Locate the cell with the specified text and output its [x, y] center coordinate. 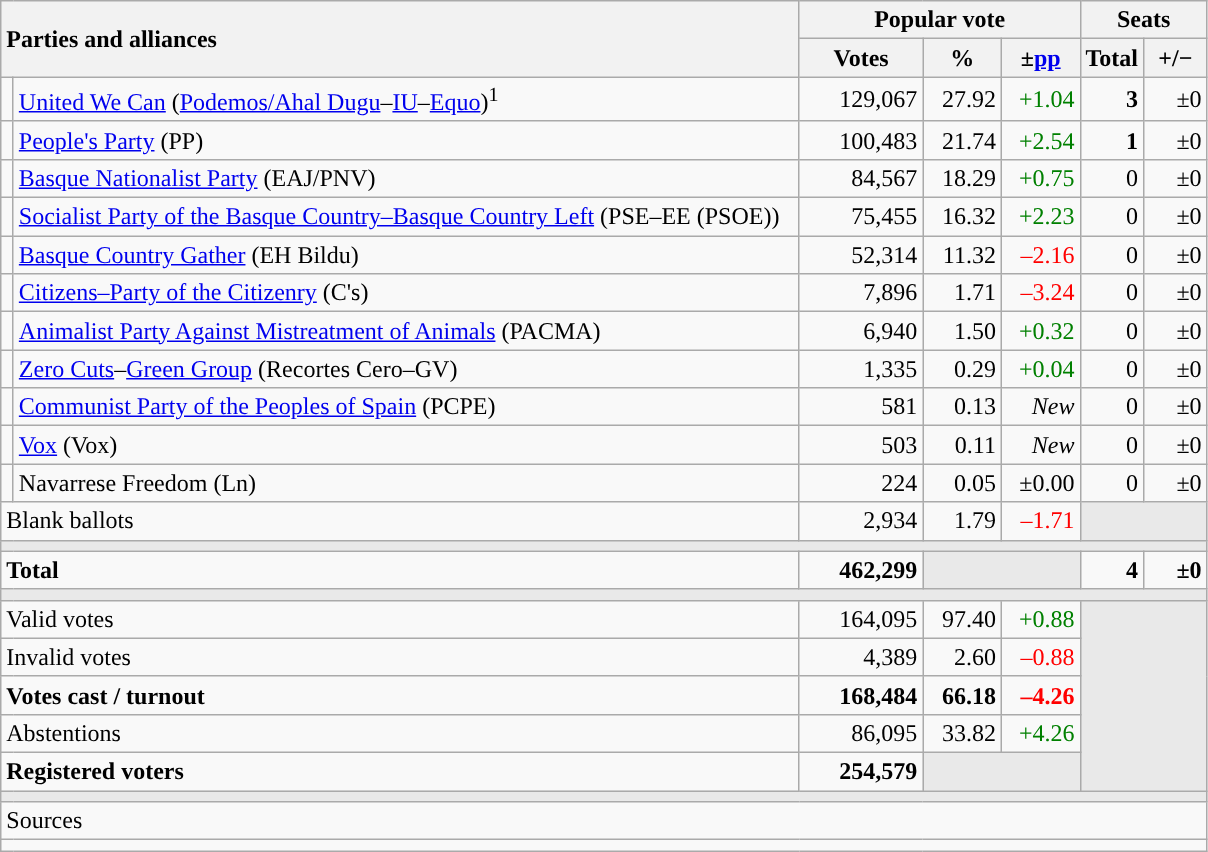
Animalist Party Against Mistreatment of Animals (PACMA) [406, 331]
4,389 [861, 657]
Socialist Party of the Basque Country–Basque Country Left (PSE–EE (PSOE)) [406, 217]
Vox (Vox) [406, 445]
Votes [861, 58]
52,314 [861, 255]
66.18 [962, 695]
–3.24 [1040, 293]
Votes cast / turnout [400, 695]
11.32 [962, 255]
+0.75 [1040, 178]
0.29 [962, 369]
–2.16 [1040, 255]
+2.54 [1040, 140]
+2.23 [1040, 217]
1.79 [962, 521]
7,896 [861, 293]
Invalid votes [400, 657]
+0.32 [1040, 331]
84,567 [861, 178]
1,335 [861, 369]
224 [861, 483]
1.71 [962, 293]
Abstentions [400, 733]
Parties and alliances [400, 39]
Registered voters [400, 772]
1.50 [962, 331]
0.11 [962, 445]
75,455 [861, 217]
164,095 [861, 619]
254,579 [861, 772]
0.05 [962, 483]
86,095 [861, 733]
±0.00 [1040, 483]
503 [861, 445]
±pp [1040, 58]
+/− [1176, 58]
129,067 [861, 100]
Sources [604, 821]
Citizens–Party of the Citizenry (C's) [406, 293]
+0.88 [1040, 619]
27.92 [962, 100]
3 [1112, 100]
Valid votes [400, 619]
21.74 [962, 140]
33.82 [962, 733]
6,940 [861, 331]
People's Party (PP) [406, 140]
+1.04 [1040, 100]
Blank ballots [400, 521]
+0.04 [1040, 369]
16.32 [962, 217]
Navarrese Freedom (Ln) [406, 483]
0.13 [962, 407]
2.60 [962, 657]
462,299 [861, 570]
100,483 [861, 140]
Communist Party of the Peoples of Spain (PCPE) [406, 407]
Basque Country Gather (EH Bildu) [406, 255]
+4.26 [1040, 733]
581 [861, 407]
Popular vote [940, 20]
Basque Nationalist Party (EAJ/PNV) [406, 178]
2,934 [861, 521]
–0.88 [1040, 657]
% [962, 58]
Seats [1144, 20]
168,484 [861, 695]
4 [1112, 570]
United We Can (Podemos/Ahal Dugu–IU–Equo)1 [406, 100]
18.29 [962, 178]
97.40 [962, 619]
–1.71 [1040, 521]
Zero Cuts–Green Group (Recortes Cero–GV) [406, 369]
1 [1112, 140]
–4.26 [1040, 695]
